Scan for the cell matching the given text and deliver its (X, Y) coordinate at center. 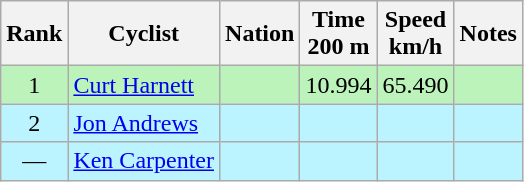
Curt Harnett (144, 85)
Speedkm/h (416, 34)
Nation (260, 34)
10.994 (338, 85)
Notes (488, 34)
1 (34, 85)
Jon Andrews (144, 123)
Rank (34, 34)
2 (34, 123)
65.490 (416, 85)
— (34, 161)
Ken Carpenter (144, 161)
Cyclist (144, 34)
Time200 m (338, 34)
